Locate the cell with the specified text and output its [X, Y] center coordinate. 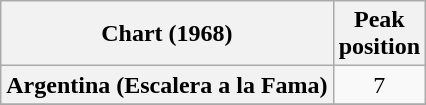
7 [379, 85]
Argentina (Escalera a la Fama) [167, 85]
Peakposition [379, 34]
Chart (1968) [167, 34]
